Provide the (X, Y) coordinate of the cell's center where the given text is located.  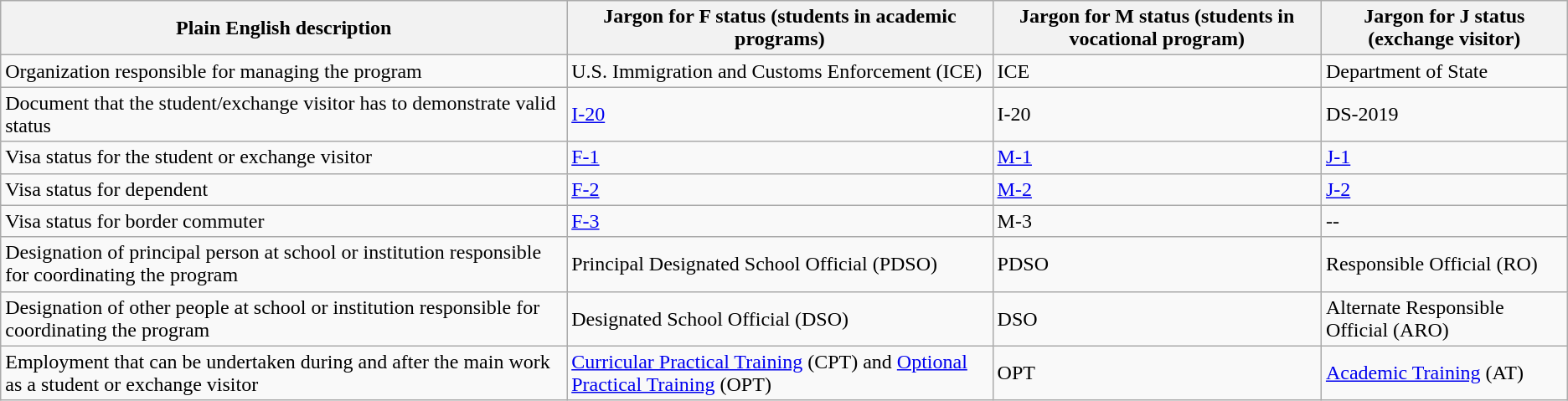
Designated School Official (DSO) (780, 318)
F-3 (780, 221)
DSO (1157, 318)
M-2 (1157, 189)
OPT (1157, 373)
Academic Training (AT) (1444, 373)
Alternate Responsible Official (ARO) (1444, 318)
Organization responsible for managing the program (284, 71)
Designation of other people at school or institution responsible for coordinating the program (284, 318)
DS-2019 (1444, 114)
Responsible Official (RO) (1444, 265)
U.S. Immigration and Customs Enforcement (ICE) (780, 71)
M-1 (1157, 157)
Department of State (1444, 71)
M-3 (1157, 221)
Visa status for dependent (284, 189)
J-1 (1444, 157)
Employment that can be undertaken during and after the main work as a student or exchange visitor (284, 373)
Document that the student/exchange visitor has to demonstrate valid status (284, 114)
Curricular Practical Training (CPT) and Optional Practical Training (OPT) (780, 373)
Jargon for F status (students in academic programs) (780, 28)
J-2 (1444, 189)
Principal Designated School Official (PDSO) (780, 265)
Jargon for M status (students in vocational program) (1157, 28)
ICE (1157, 71)
F-1 (780, 157)
PDSO (1157, 265)
Visa status for border commuter (284, 221)
Plain English description (284, 28)
-- (1444, 221)
Designation of principal person at school or institution responsible for coordinating the program (284, 265)
F-2 (780, 189)
Visa status for the student or exchange visitor (284, 157)
Jargon for J status (exchange visitor) (1444, 28)
